Provide the (x, y) coordinate of the cell's center where the given text is located.  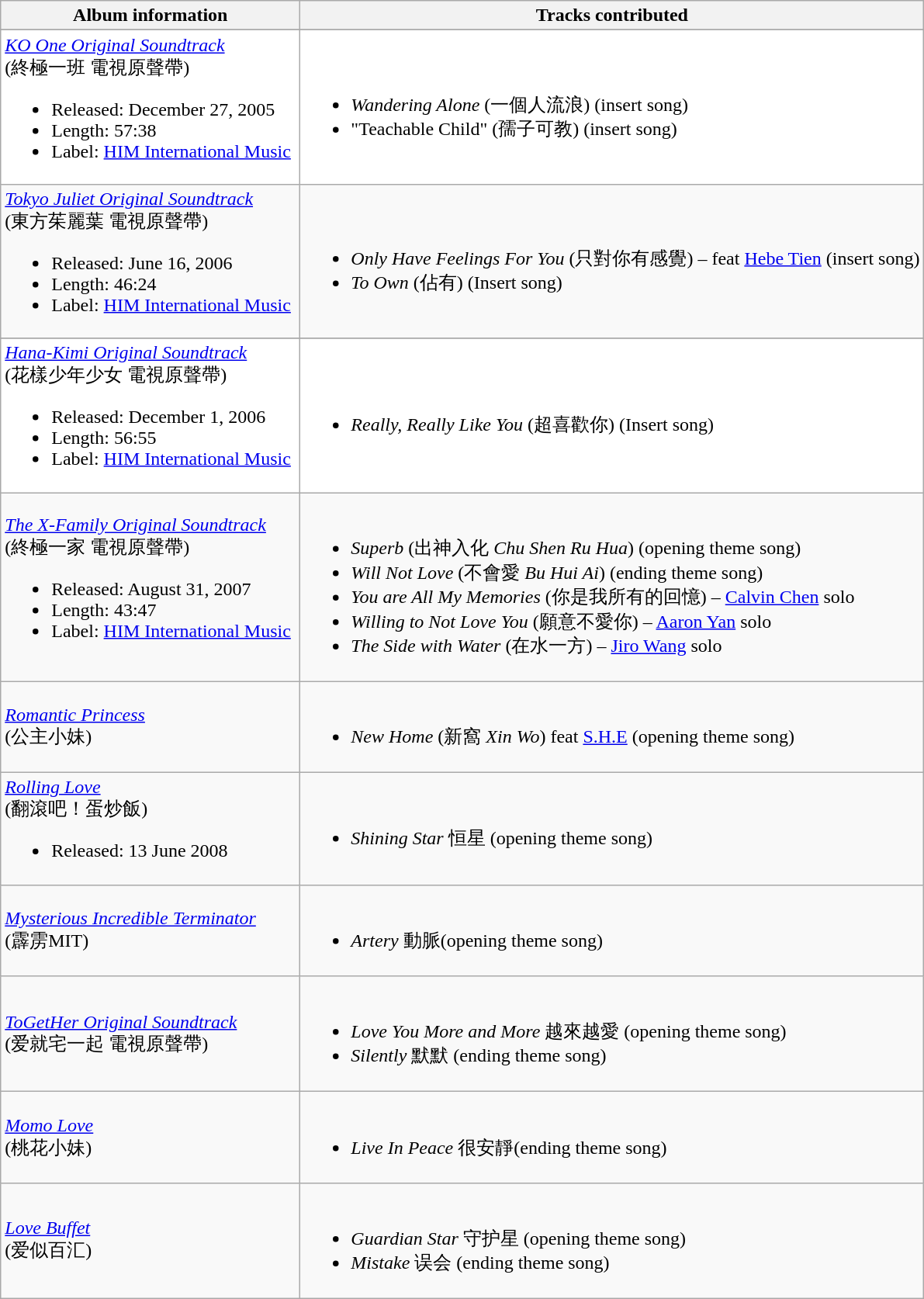
Guardian Star 守护星 (opening theme song)Mistake 误会 (ending theme song) (612, 1240)
The X-Family Original Soundtrack(終極一家 電視原聲帶)Released: August 31, 2007Length: 43:47Label: HIM International Music (151, 587)
KO One Original Soundtrack(終極一班 電視原聲帶)Released: December 27, 2005Length: 57:38Label: HIM International Music (151, 107)
Mysterious Incredible Terminator(霹雳MIT) (151, 930)
New Home (新窩 Xin Wo) feat S.H.E (opening theme song) (612, 727)
Shining Star 恒星 (opening theme song) (612, 829)
Rolling Love(翻滾吧！蛋炒飯)Released: 13 June 2008 (151, 829)
Romantic Princess(公主小妹) (151, 727)
Tracks contributed (612, 16)
Wandering Alone (一個人流浪) (insert song)"Teachable Child" (孺子可教) (insert song) (612, 107)
Artery 動脈(opening theme song) (612, 930)
Love You More and More 越來越愛 (opening theme song)Silently 默默 (ending theme song) (612, 1034)
Momo Love(桃花小妹) (151, 1138)
Really, Really Like You (超喜歡你) (Insert song) (612, 416)
Hana-Kimi Original Soundtrack(花樣少年少女 電視原聲帶)Released: December 1, 2006Length: 56:55Label: HIM International Music (151, 416)
Only Have Feelings For You (只對你有感覺) – feat Hebe Tien (insert song)To Own (佔有) (Insert song) (612, 261)
Live In Peace 很安靜(ending theme song) (612, 1138)
Tokyo Juliet Original Soundtrack(東方茱麗葉 電視原聲帶)Released: June 16, 2006Length: 46:24Label: HIM International Music (151, 261)
ToGetHer Original Soundtrack(爱就宅一起 電視原聲帶) (151, 1034)
Love Buffet(爱似百汇) (151, 1240)
Album information (151, 16)
